Locate the cell with the specified text and output its (X, Y) center coordinate. 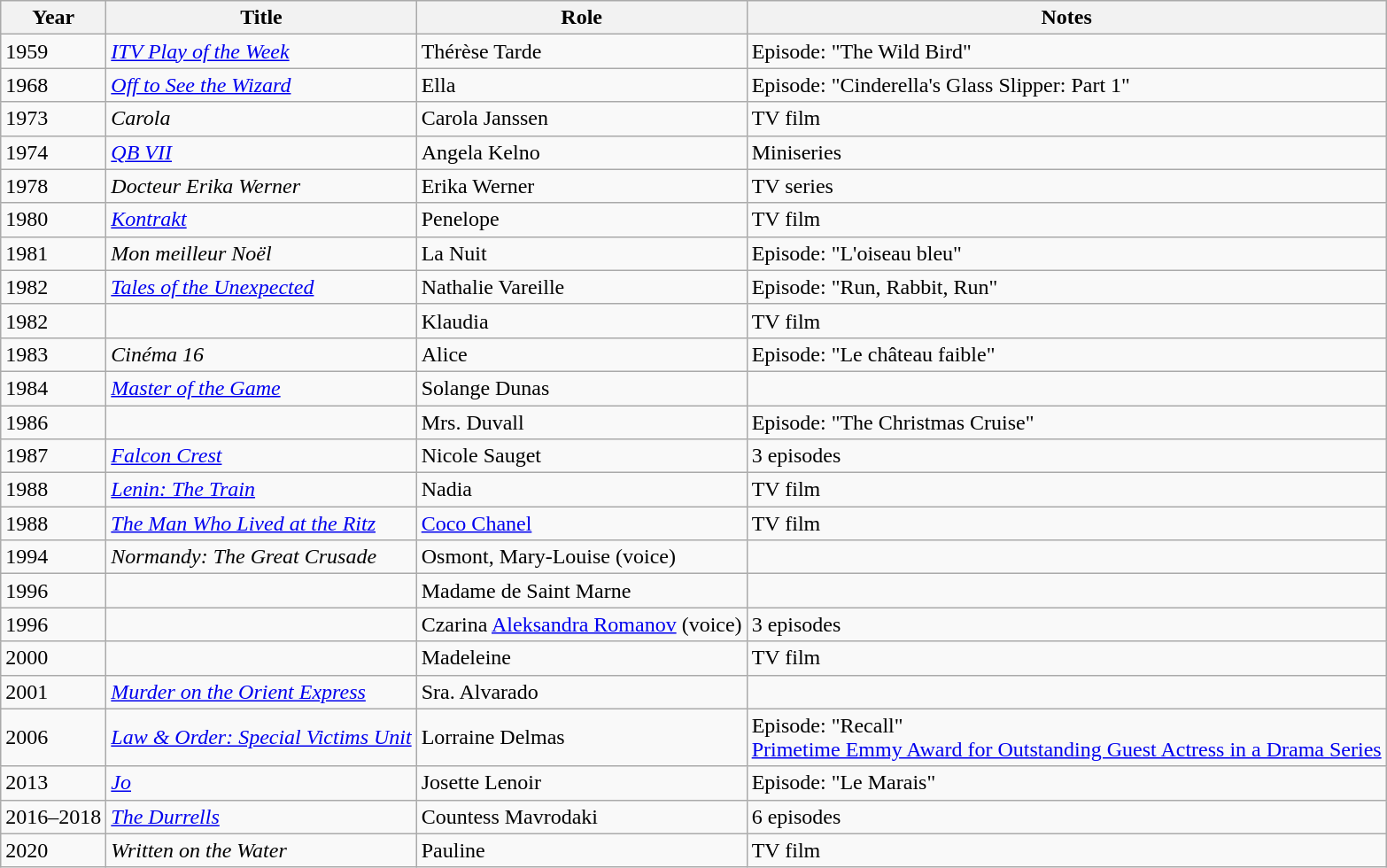
Ella (581, 85)
Pauline (581, 850)
6 episodes (1066, 817)
Kontrakt (261, 220)
1978 (53, 186)
Countess Mavrodaki (581, 817)
Falcon Crest (261, 456)
2006 (53, 737)
Nathalie Vareille (581, 287)
Master of the Game (261, 388)
Coco Chanel (581, 523)
Lenin: The Train (261, 490)
Episode: "Cinderella's Glass Slipper: Part 1" (1066, 85)
The Man Who Lived at the Ritz (261, 523)
1983 (53, 354)
TV series (1066, 186)
Murder on the Orient Express (261, 692)
1980 (53, 220)
Episode: "Recall"Primetime Emmy Award for Outstanding Guest Actress in a Drama Series (1066, 737)
ITV Play of the Week (261, 51)
Law & Order: Special Victims Unit (261, 737)
Miniseries (1066, 152)
Episode: "Run, Rabbit, Run" (1066, 287)
La Nuit (581, 253)
1987 (53, 456)
Written on the Water (261, 850)
Erika Werner (581, 186)
Episode: "Le château faible" (1066, 354)
1973 (53, 119)
Year (53, 18)
Penelope (581, 220)
1986 (53, 422)
Thérèse Tarde (581, 51)
Carola (261, 119)
1959 (53, 51)
2001 (53, 692)
Angela Kelno (581, 152)
1974 (53, 152)
2013 (53, 783)
Czarina Aleksandra Romanov (voice) (581, 624)
Title (261, 18)
Off to See the Wizard (261, 85)
Osmont, Mary-Louise (voice) (581, 557)
QB VII (261, 152)
Episode: "L'oiseau bleu" (1066, 253)
Carola Janssen (581, 119)
1994 (53, 557)
Josette Lenoir (581, 783)
Lorraine Delmas (581, 737)
Episode: "The Christmas Cruise" (1066, 422)
1984 (53, 388)
Sra. Alvarado (581, 692)
The Durrells (261, 817)
2020 (53, 850)
Role (581, 18)
Nadia (581, 490)
1968 (53, 85)
Tales of the Unexpected (261, 287)
1981 (53, 253)
Mon meilleur Noël (261, 253)
2016–2018 (53, 817)
Madame de Saint Marne (581, 591)
Notes (1066, 18)
Alice (581, 354)
Episode: "The Wild Bird" (1066, 51)
Nicole Sauget (581, 456)
Jo (261, 783)
Mrs. Duvall (581, 422)
Klaudia (581, 321)
2000 (53, 658)
Episode: "Le Marais" (1066, 783)
Solange Dunas (581, 388)
Madeleine (581, 658)
Docteur Erika Werner (261, 186)
Cinéma 16 (261, 354)
Normandy: The Great Crusade (261, 557)
